Detect which cell encompasses the target text, then output its (X, Y) center coordinate. 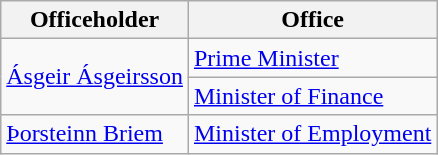
Ásgeir Ásgeirsson (95, 77)
Prime Minister (312, 58)
Minister of Finance (312, 96)
Officeholder (95, 20)
Minister of Employment (312, 134)
Þorsteinn Briem (95, 134)
Office (312, 20)
